Output the (X, Y) coordinate of the center of the cell containing the given text.  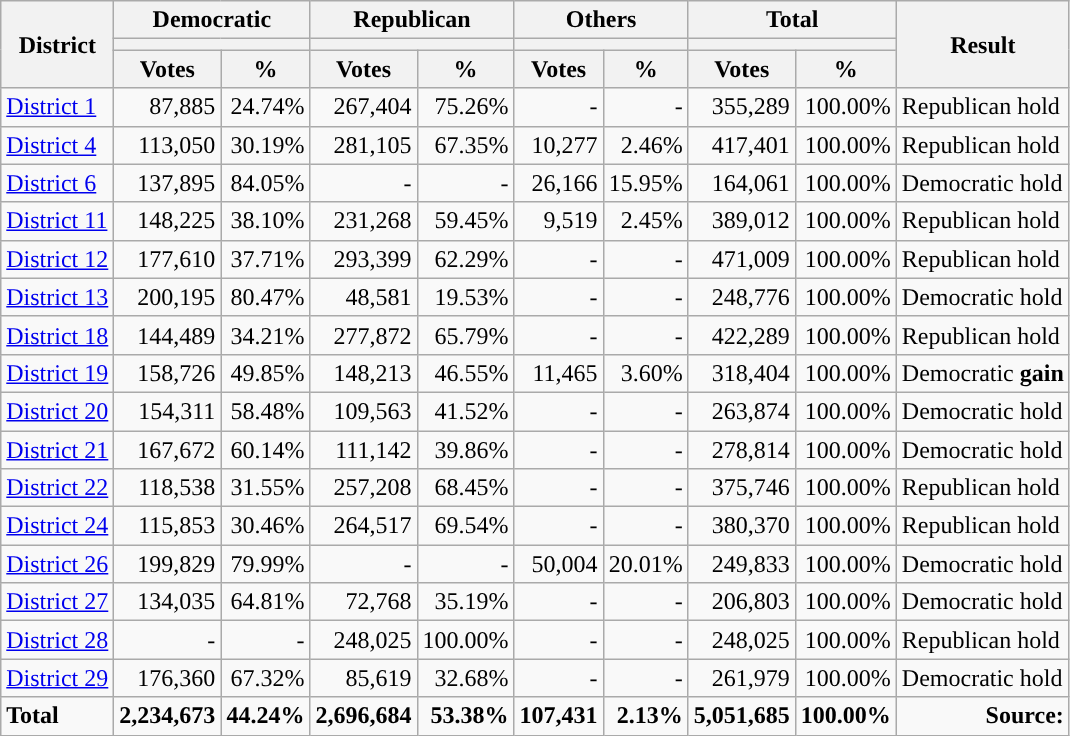
134,035 (168, 602)
167,672 (168, 449)
85,619 (364, 678)
2,696,684 (364, 716)
422,289 (742, 335)
80.47% (266, 297)
59.45% (466, 221)
District 27 (58, 602)
257,208 (364, 488)
2,234,673 (168, 716)
District 21 (58, 449)
9,519 (558, 221)
Result (982, 44)
District 4 (58, 145)
District 26 (58, 564)
62.29% (466, 259)
44.24% (266, 716)
278,814 (742, 449)
District 18 (58, 335)
263,874 (742, 411)
District (58, 44)
60.14% (266, 449)
District 24 (58, 526)
37.71% (266, 259)
District 29 (58, 678)
District 1 (58, 107)
389,012 (742, 221)
Source: (982, 716)
Republican (412, 20)
2.13% (646, 716)
Democratic (212, 20)
3.60% (646, 373)
53.38% (466, 716)
137,895 (168, 183)
293,399 (364, 259)
154,311 (168, 411)
75.26% (466, 107)
158,726 (168, 373)
District 12 (58, 259)
11,465 (558, 373)
District 13 (58, 297)
34.21% (266, 335)
Others (601, 20)
District 11 (58, 221)
177,610 (168, 259)
69.54% (466, 526)
24.74% (266, 107)
380,370 (742, 526)
318,404 (742, 373)
32.68% (466, 678)
164,061 (742, 183)
10,277 (558, 145)
248,776 (742, 297)
118,538 (168, 488)
107,431 (558, 716)
District 22 (58, 488)
District 28 (58, 640)
79.99% (266, 564)
471,009 (742, 259)
199,829 (168, 564)
67.32% (266, 678)
Democratic gain (982, 373)
5,051,685 (742, 716)
35.19% (466, 602)
District 20 (58, 411)
46.55% (466, 373)
41.52% (466, 411)
30.19% (266, 145)
19.53% (466, 297)
148,213 (364, 373)
113,050 (168, 145)
267,404 (364, 107)
277,872 (364, 335)
50,004 (558, 564)
68.45% (466, 488)
31.55% (266, 488)
District 19 (58, 373)
49.85% (266, 373)
20.01% (646, 564)
355,289 (742, 107)
District 6 (58, 183)
67.35% (466, 145)
38.10% (266, 221)
64.81% (266, 602)
417,401 (742, 145)
115,853 (168, 526)
200,195 (168, 297)
30.46% (266, 526)
26,166 (558, 183)
15.95% (646, 183)
206,803 (742, 602)
375,746 (742, 488)
72,768 (364, 602)
39.86% (466, 449)
144,489 (168, 335)
231,268 (364, 221)
148,225 (168, 221)
264,517 (364, 526)
261,979 (742, 678)
176,360 (168, 678)
48,581 (364, 297)
87,885 (168, 107)
249,833 (742, 564)
84.05% (266, 183)
2.45% (646, 221)
109,563 (364, 411)
58.48% (266, 411)
281,105 (364, 145)
65.79% (466, 335)
2.46% (646, 145)
111,142 (364, 449)
